Identify which cell holds the provided text, then report its (x, y) central coordinate. 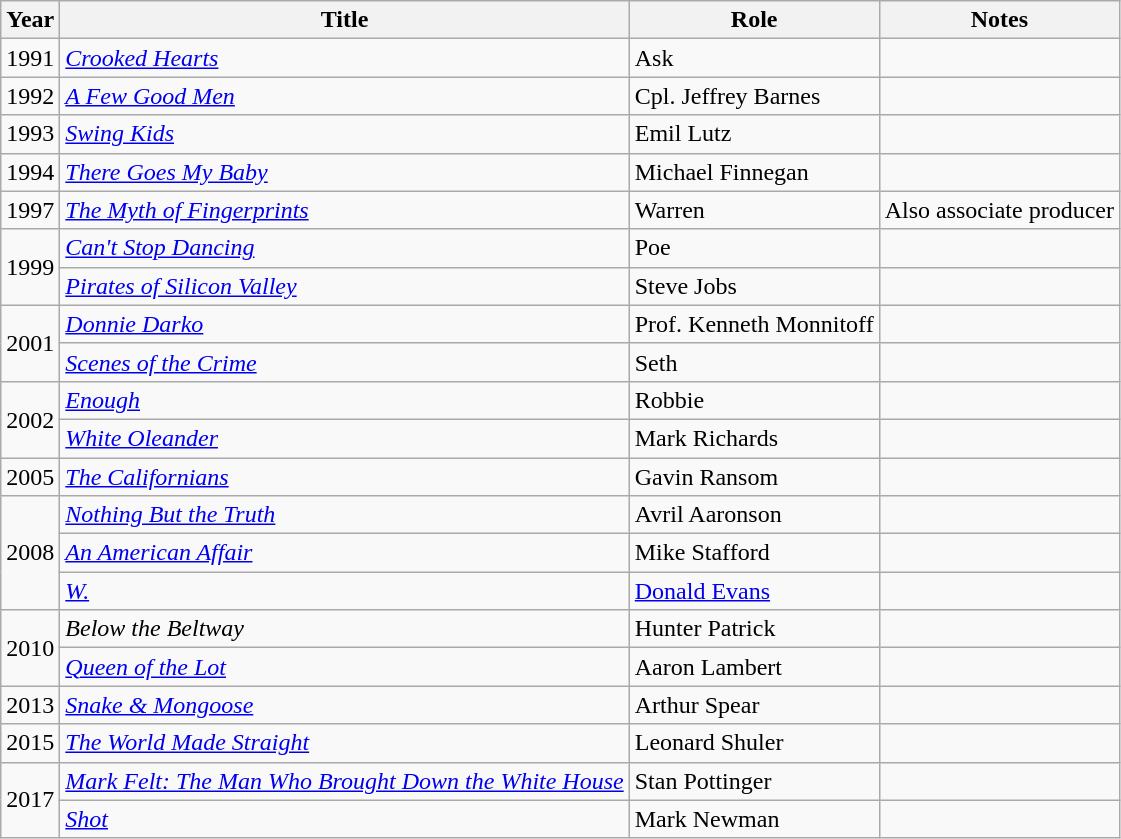
Donnie Darko (344, 324)
Queen of the Lot (344, 667)
2015 (30, 743)
Notes (999, 20)
Also associate producer (999, 210)
2013 (30, 705)
Cpl. Jeffrey Barnes (754, 96)
Gavin Ransom (754, 477)
Can't Stop Dancing (344, 248)
1993 (30, 134)
2017 (30, 800)
2008 (30, 553)
Ask (754, 58)
1997 (30, 210)
An American Affair (344, 553)
Nothing But the Truth (344, 515)
Seth (754, 362)
Warren (754, 210)
Leonard Shuler (754, 743)
Prof. Kenneth Monnitoff (754, 324)
Aaron Lambert (754, 667)
Mark Newman (754, 819)
Emil Lutz (754, 134)
Stan Pottinger (754, 781)
Scenes of the Crime (344, 362)
White Oleander (344, 438)
A Few Good Men (344, 96)
Title (344, 20)
2010 (30, 648)
Enough (344, 400)
Swing Kids (344, 134)
Snake & Mongoose (344, 705)
Michael Finnegan (754, 172)
Donald Evans (754, 591)
W. (344, 591)
Crooked Hearts (344, 58)
The World Made Straight (344, 743)
2005 (30, 477)
Mark Richards (754, 438)
Steve Jobs (754, 286)
1999 (30, 267)
1991 (30, 58)
Robbie (754, 400)
Hunter Patrick (754, 629)
1994 (30, 172)
The Myth of Fingerprints (344, 210)
Pirates of Silicon Valley (344, 286)
Role (754, 20)
Below the Beltway (344, 629)
2002 (30, 419)
1992 (30, 96)
There Goes My Baby (344, 172)
Arthur Spear (754, 705)
Avril Aaronson (754, 515)
Year (30, 20)
Shot (344, 819)
Mike Stafford (754, 553)
Poe (754, 248)
The Californians (344, 477)
Mark Felt: The Man Who Brought Down the White House (344, 781)
2001 (30, 343)
